From the cell containing the given text, extract its center point as (x, y) coordinate. 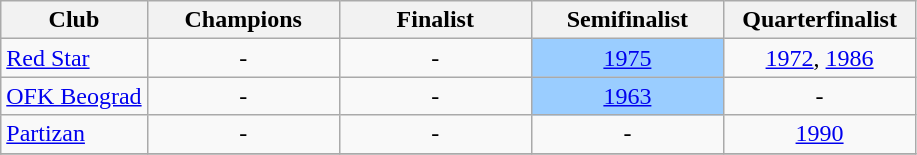
Quarterfinalist (819, 20)
Semifinalist (627, 20)
1972, 1986 (819, 58)
Finalist (435, 20)
OFK Beograd (74, 96)
Red Star (74, 58)
1990 (819, 134)
Champions (243, 20)
1975 (627, 58)
Club (74, 20)
Partizan (74, 134)
1963 (627, 96)
